Locate the cell with the specified text and output its [X, Y] center coordinate. 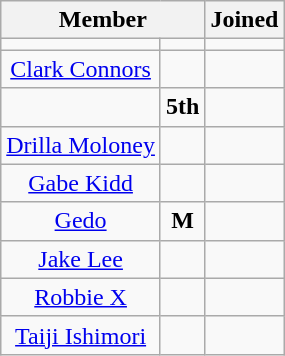
Gabe Kidd [81, 183]
Member [103, 20]
Clark Connors [81, 69]
Robbie X [81, 297]
5th [182, 107]
Joined [244, 20]
Taiji Ishimori [81, 335]
Gedo [81, 221]
Drilla Moloney [81, 145]
M [182, 221]
Jake Lee [81, 259]
